Find where the given text appears and provide that cell's center as [X, Y] coordinate. 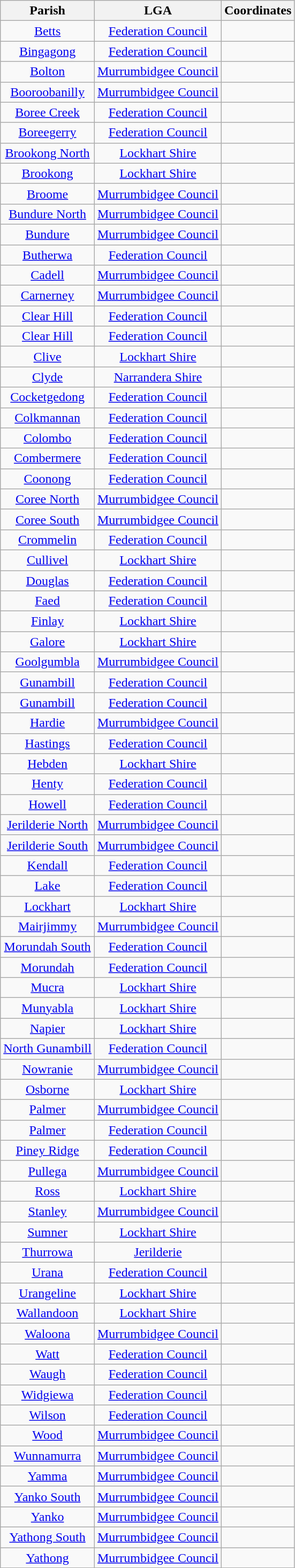
Narrandera Shire [157, 377]
Butherwa [48, 255]
Lake [48, 886]
LGA [157, 11]
Yathong South [48, 1537]
Boree Creek [48, 112]
Yathong [48, 1558]
Jerilderie [157, 1252]
Mucra [48, 988]
Bundure North [48, 214]
Yamma [48, 1476]
Osborne [48, 1089]
Morundah [48, 967]
Bolton [48, 72]
Hebden [48, 764]
Piney Ridge [48, 1150]
Parish [48, 11]
Boreegerry [48, 133]
Howell [48, 804]
Yanko [48, 1517]
Douglas [48, 580]
Coonong [48, 479]
Lockhart [48, 906]
Coree South [48, 519]
Pullega [48, 1171]
Hardie [48, 723]
Kendall [48, 865]
Colombo [48, 438]
Cadell [48, 275]
Betts [48, 31]
Sumner [48, 1232]
Cullivel [48, 560]
Waugh [48, 1374]
Wood [48, 1435]
Widgiewa [48, 1395]
Morundah South [48, 947]
Wallandoon [48, 1313]
Waloona [48, 1334]
Bingagong [48, 51]
Henty [48, 784]
Combermere [48, 458]
Yanko South [48, 1496]
Cocketgedong [48, 397]
Watt [48, 1354]
Booroobanilly [48, 92]
Goolgumbla [48, 662]
Nowranie [48, 1069]
Clyde [48, 377]
Jerilderie South [48, 845]
Broome [48, 194]
Clive [48, 357]
Coree North [48, 499]
Stanley [48, 1211]
Jerilderie North [48, 825]
Brookong North [48, 153]
Ross [48, 1191]
Finlay [48, 621]
Bundure [48, 234]
Urana [48, 1273]
Napier [48, 1028]
Urangeline [48, 1293]
Colkmannan [48, 418]
North Gunambill [48, 1049]
Thurrowa [48, 1252]
Brookong [48, 173]
Wilson [48, 1415]
Hastings [48, 743]
Wunnamurra [48, 1456]
Galore [48, 642]
Faed [48, 601]
Crommelin [48, 540]
Munyabla [48, 1008]
Coordinates [258, 11]
Mairjimmy [48, 927]
Carnerney [48, 296]
